Locate the cell with the specified text and output its (x, y) center coordinate. 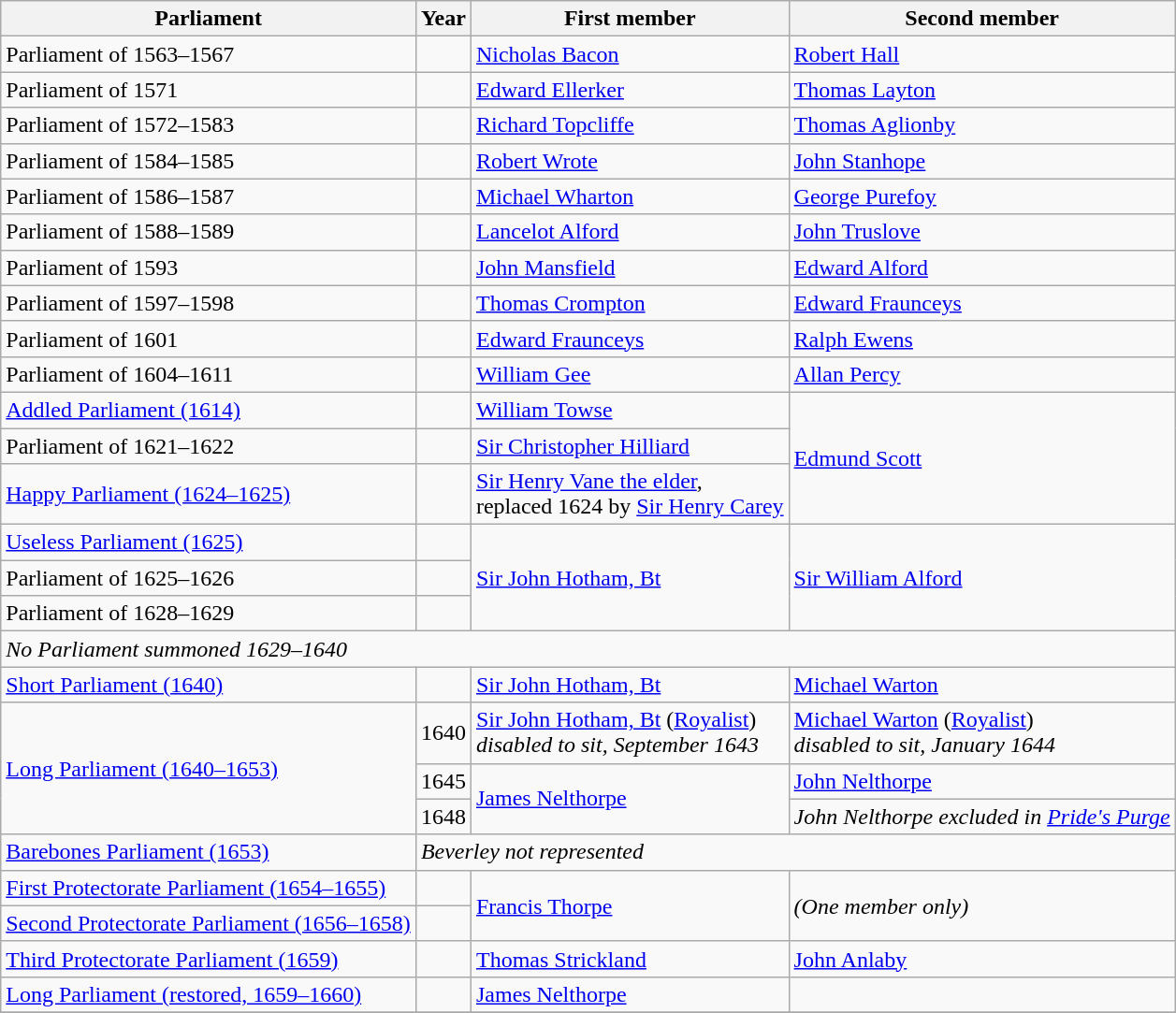
Second member (982, 19)
Robert Hall (982, 54)
(One member only) (982, 905)
Edmund Scott (982, 458)
Parliament of 1604–1611 (209, 374)
Third Protectorate Parliament (1659) (209, 959)
William Gee (630, 374)
Parliament of 1601 (209, 339)
George Purefoy (982, 196)
Sir John Hotham, Bt (Royalist) disabled to sit, September 1643 (630, 733)
John Nelthorpe excluded in Pride's Purge (982, 817)
Parliament (209, 19)
John Anlaby (982, 959)
Sir Henry Vane the elder, replaced 1624 by Sir Henry Carey (630, 494)
John Stanhope (982, 161)
Parliament of 1593 (209, 268)
Year (443, 19)
Long Parliament (restored, 1659–1660) (209, 994)
Edward Alford (982, 268)
Nicholas Bacon (630, 54)
No Parliament summoned 1629–1640 (588, 649)
Edward Ellerker (630, 90)
John Truslove (982, 232)
Parliament of 1563–1567 (209, 54)
Parliament of 1625–1626 (209, 578)
Robert Wrote (630, 161)
Parliament of 1597–1598 (209, 303)
Short Parliament (1640) (209, 685)
Richard Topcliffe (630, 125)
Thomas Aglionby (982, 125)
First Protectorate Parliament (1654–1655) (209, 888)
Parliament of 1588–1589 (209, 232)
Second Protectorate Parliament (1656–1658) (209, 923)
Happy Parliament (1624–1625) (209, 494)
Addled Parliament (1614) (209, 410)
Parliament of 1628–1629 (209, 614)
Parliament of 1621–1622 (209, 446)
John Nelthorpe (982, 781)
Barebones Parliament (1653) (209, 852)
Michael Wharton (630, 196)
Sir Christopher Hilliard (630, 446)
1645 (443, 781)
Allan Percy (982, 374)
Parliament of 1572–1583 (209, 125)
Long Parliament (1640–1653) (209, 769)
William Towse (630, 410)
Parliament of 1584–1585 (209, 161)
Useless Parliament (1625) (209, 543)
Michael Warton (Royalist) disabled to sit, January 1644 (982, 733)
Thomas Layton (982, 90)
Parliament of 1571 (209, 90)
Ralph Ewens (982, 339)
Sir William Alford (982, 578)
Parliament of 1586–1587 (209, 196)
First member (630, 19)
John Mansfield (630, 268)
Thomas Crompton (630, 303)
1648 (443, 817)
Michael Warton (982, 685)
1640 (443, 733)
Thomas Strickland (630, 959)
Lancelot Alford (630, 232)
Francis Thorpe (630, 905)
Beverley not represented (795, 852)
